Pinpoint the cell where the given text exists, returning its (x, y) midpoint coordinate. 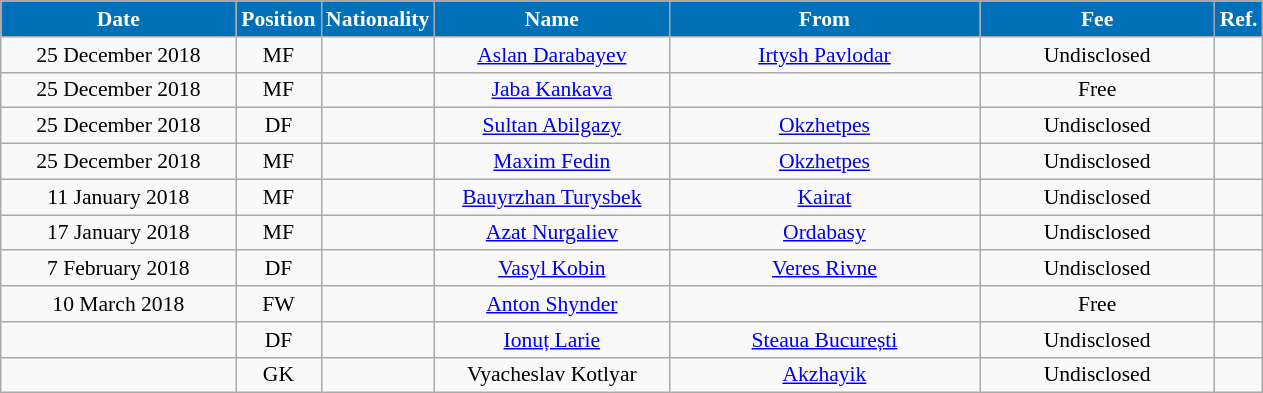
Ordabasy (824, 233)
Name (552, 19)
Nationality (378, 19)
Irtysh Pavlodar (824, 55)
Vasyl Kobin (552, 269)
10 March 2018 (118, 304)
Kairat (824, 197)
FW (278, 304)
Jaba Kankava (552, 90)
Fee (1098, 19)
Position (278, 19)
Veres Rivne (824, 269)
Maxim Fedin (552, 162)
7 February 2018 (118, 269)
GK (278, 375)
Vyacheslav Kotlyar (552, 375)
From (824, 19)
17 January 2018 (118, 233)
Ref. (1239, 19)
Steaua București (824, 340)
Anton Shynder (552, 304)
Date (118, 19)
Sultan Abilgazy (552, 126)
11 January 2018 (118, 197)
Aslan Darabayev (552, 55)
Bauyrzhan Turysbek (552, 197)
Akzhayik (824, 375)
Azat Nurgaliev (552, 233)
Ionuț Larie (552, 340)
